Capture the cell that displays the provided text and extract its [x, y] central coordinate. 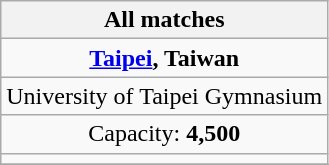
Taipei, Taiwan [164, 58]
All matches [164, 20]
University of Taipei Gymnasium [164, 96]
Capacity: 4,500 [164, 134]
